Output the (x, y) coordinate of the center of the cell containing the given text.  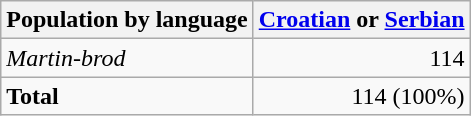
114 (100%) (362, 96)
Croatian or Serbian (362, 20)
Population by language (127, 20)
Martin-brod (127, 58)
114 (362, 58)
Total (127, 96)
